Return (x, y) of the center of cell containing provided text 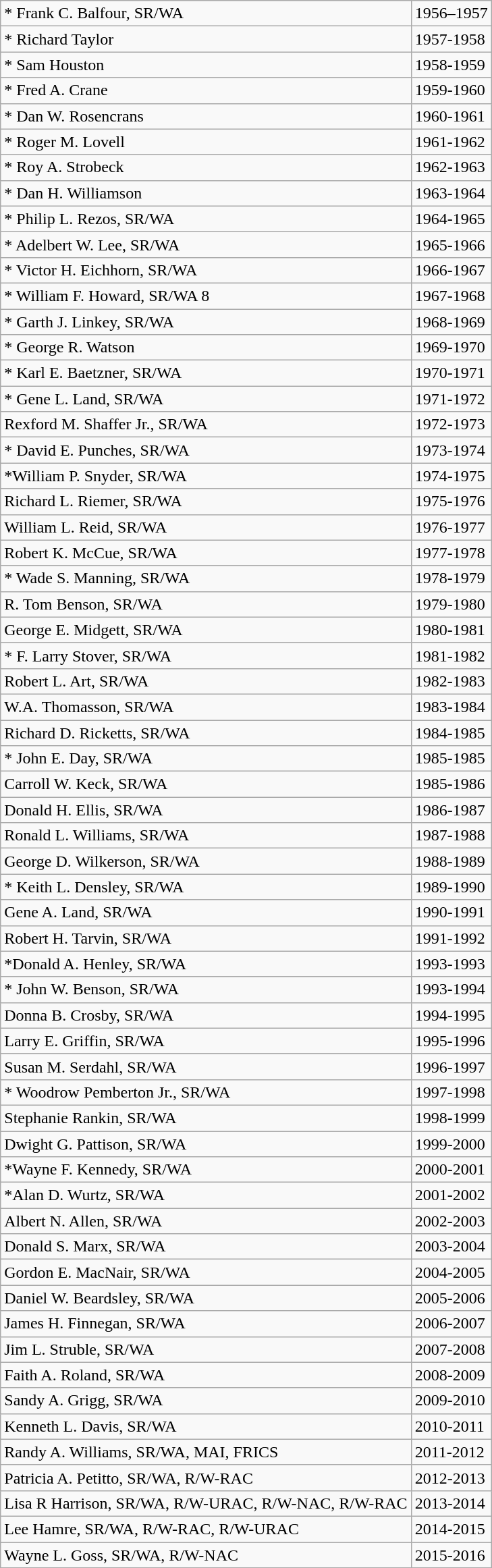
Dwight G. Pattison, SR/WA (206, 1144)
W.A. Thomasson, SR/WA (206, 707)
1983-1984 (451, 707)
James H. Finnegan, SR/WA (206, 1324)
Albert N. Allen, SR/WA (206, 1221)
* Dan W. Rosencrans (206, 116)
Lee Hamre, SR/WA, R/W-RAC, R/W-URAC (206, 1529)
1994-1995 (451, 1015)
* Frank C. Balfour, SR/WA (206, 13)
1984-1985 (451, 732)
2007-2008 (451, 1349)
Daniel W. Beardsley, SR/WA (206, 1298)
2010-2011 (451, 1426)
R. Tom Benson, SR/WA (206, 604)
1998-1999 (451, 1118)
1958-1959 (451, 65)
William L. Reid, SR/WA (206, 527)
* George R. Watson (206, 348)
2001-2002 (451, 1195)
1959-1960 (451, 90)
Robert L. Art, SR/WA (206, 681)
Lisa R Harrison, SR/WA, R/W-URAC, R/W-NAC, R/W-RAC (206, 1503)
1981-1982 (451, 655)
2011-2012 (451, 1452)
2000-2001 (451, 1170)
1963-1964 (451, 193)
1979-1980 (451, 604)
1967-1968 (451, 296)
Larry E. Griffin, SR/WA (206, 1041)
Sandy A. Grigg, SR/WA (206, 1401)
Gene A. Land, SR/WA (206, 913)
George D. Wilkerson, SR/WA (206, 861)
1975-1976 (451, 502)
Donald S. Marx, SR/WA (206, 1247)
1974-1975 (451, 476)
1996-1997 (451, 1066)
Wayne L. Goss, SR/WA, R/W-NAC (206, 1555)
* David E. Punches, SR/WA (206, 450)
2014-2015 (451, 1529)
* John W. Benson, SR/WA (206, 990)
* Keith L. Densley, SR/WA (206, 887)
Stephanie Rankin, SR/WA (206, 1118)
1988-1989 (451, 861)
2002-2003 (451, 1221)
1986-1987 (451, 810)
*Donald A. Henley, SR/WA (206, 964)
1997-1998 (451, 1092)
Ronald L. Williams, SR/WA (206, 836)
* William F. Howard, SR/WA 8 (206, 296)
* Garth J. Linkey, SR/WA (206, 322)
2015-2016 (451, 1555)
Jim L. Struble, SR/WA (206, 1349)
2006-2007 (451, 1324)
1969-1970 (451, 348)
* Sam Houston (206, 65)
1990-1991 (451, 913)
2008-2009 (451, 1375)
1964-1965 (451, 219)
Robert K. McCue, SR/WA (206, 553)
2012-2013 (451, 1478)
1991-1992 (451, 938)
* John E. Day, SR/WA (206, 759)
Susan M. Serdahl, SR/WA (206, 1066)
1965-1966 (451, 244)
1976-1977 (451, 527)
1985-1986 (451, 784)
1982-1983 (451, 681)
1961-1962 (451, 142)
1968-1969 (451, 322)
Donald H. Ellis, SR/WA (206, 810)
1956–1957 (451, 13)
Richard L. Riemer, SR/WA (206, 502)
1985-1985 (451, 759)
* Woodrow Pemberton Jr., SR/WA (206, 1092)
George E. Midgett, SR/WA (206, 630)
* F. Larry Stover, SR/WA (206, 655)
* Karl E. Baetzner, SR/WA (206, 373)
* Fred A. Crane (206, 90)
* Victor H. Eichhorn, SR/WA (206, 270)
1987-1988 (451, 836)
Kenneth L. Davis, SR/WA (206, 1426)
1989-1990 (451, 887)
Rexford M. Shaffer Jr., SR/WA (206, 425)
2005-2006 (451, 1298)
* Roy A. Strobeck (206, 167)
1993-1994 (451, 990)
2009-2010 (451, 1401)
1966-1967 (451, 270)
1972-1973 (451, 425)
* Philip L. Rezos, SR/WA (206, 219)
Carroll W. Keck, SR/WA (206, 784)
*William P. Snyder, SR/WA (206, 476)
1973-1974 (451, 450)
* Wade S. Manning, SR/WA (206, 578)
* Dan H. Williamson (206, 193)
* Gene L. Land, SR/WA (206, 399)
1977-1978 (451, 553)
Faith A. Roland, SR/WA (206, 1375)
1995-1996 (451, 1041)
* Adelbert W. Lee, SR/WA (206, 244)
1970-1971 (451, 373)
1960-1961 (451, 116)
* Richard Taylor (206, 39)
*Alan D. Wurtz, SR/WA (206, 1195)
Robert H. Tarvin, SR/WA (206, 938)
Richard D. Ricketts, SR/WA (206, 732)
Randy A. Williams, SR/WA, MAI, FRICS (206, 1452)
2003-2004 (451, 1247)
1980-1981 (451, 630)
* Roger M. Lovell (206, 142)
2004-2005 (451, 1272)
1962-1963 (451, 167)
1971-1972 (451, 399)
Gordon E. MacNair, SR/WA (206, 1272)
1999-2000 (451, 1144)
1993-1993 (451, 964)
1957-1958 (451, 39)
2013-2014 (451, 1503)
1978-1979 (451, 578)
Donna B. Crosby, SR/WA (206, 1015)
*Wayne F. Kennedy, SR/WA (206, 1170)
Patricia A. Petitto, SR/WA, R/W-RAC (206, 1478)
